Determine the [x, y] coordinate at the center of the cell enclosing the given text.  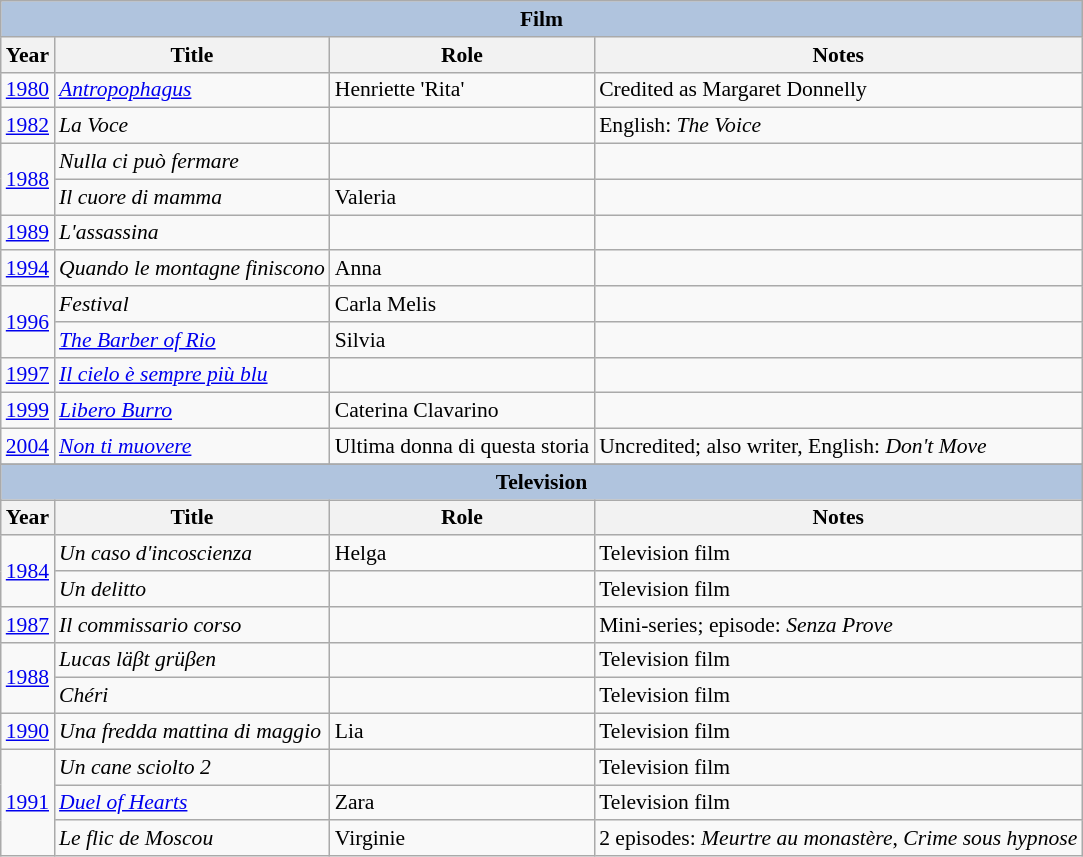
1987 [28, 625]
Un cane sciolto 2 [192, 767]
Silvia [462, 340]
Credited as Margaret Donnelly [838, 90]
2004 [28, 447]
Uncredited; also writer, English: Don't Move [838, 447]
Libero Burro [192, 411]
1990 [28, 732]
1989 [28, 233]
1997 [28, 375]
Valeria [462, 197]
Carla Melis [462, 304]
Il commissario corso [192, 625]
1994 [28, 269]
Antropophagus [192, 90]
1991 [28, 802]
Non ti muovere [192, 447]
Le flic de Moscou [192, 839]
Un delitto [192, 589]
1999 [28, 411]
L'assassina [192, 233]
1982 [28, 126]
Caterina Clavarino [462, 411]
Nulla ci può fermare [192, 162]
Television [542, 482]
Helga [462, 554]
Festival [192, 304]
1996 [28, 322]
Film [542, 19]
English: The Voice [838, 126]
Lia [462, 732]
La Voce [192, 126]
Un caso d'incoscienza [192, 554]
Chéri [192, 696]
Zara [462, 803]
Quando le montagne finiscono [192, 269]
Il cuore di mamma [192, 197]
Anna [462, 269]
Henriette 'Rita' [462, 90]
Lucas läβt grüβen [192, 660]
The Barber of Rio [192, 340]
Ultima donna di questa storia [462, 447]
Duel of Hearts [192, 803]
Mini-series; episode: Senza Prove [838, 625]
1984 [28, 572]
Una fredda mattina di maggio [192, 732]
1980 [28, 90]
2 episodes: Meurtre au monastère, Crime sous hypnose [838, 839]
Il cielo è sempre più blu [192, 375]
Virginie [462, 839]
